Search for the cell housing the specified text and yield its (x, y) center coordinate. 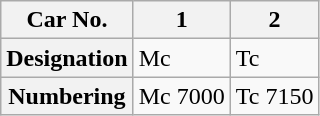
Designation (67, 58)
Tc 7150 (274, 96)
Numbering (67, 96)
2 (274, 20)
Mc (182, 58)
1 (182, 20)
Tc (274, 58)
Mc 7000 (182, 96)
Car No. (67, 20)
